Search for the cell housing the specified text and yield its (X, Y) center coordinate. 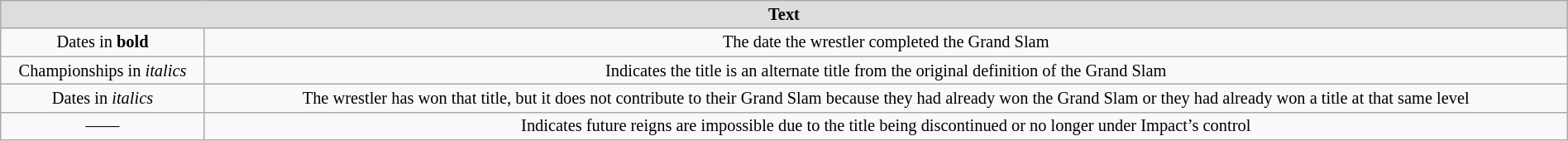
Dates in italics (103, 98)
The date the wrestler completed the Grand Slam (886, 42)
—— (103, 126)
Indicates the title is an alternate title from the original definition of the Grand Slam (886, 70)
Text (784, 14)
Dates in bold (103, 42)
Championships in italics (103, 70)
Indicates future reigns are impossible due to the title being discontinued or no longer under Impact’s control (886, 126)
